Identify which cell holds the provided text, then report its [X, Y] central coordinate. 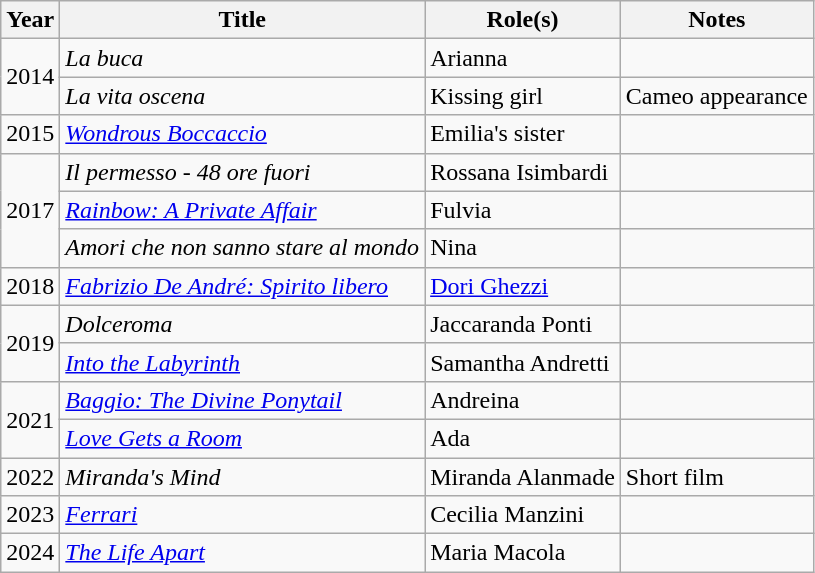
La vita oscena [242, 96]
2023 [30, 515]
2021 [30, 419]
Amori che non sanno stare al mondo [242, 248]
Fulvia [523, 210]
Ferrari [242, 515]
Into the Labyrinth [242, 362]
Notes [716, 20]
Miranda's Mind [242, 477]
2014 [30, 77]
2015 [30, 134]
Love Gets a Room [242, 438]
Year [30, 20]
Miranda Alanmade [523, 477]
Nina [523, 248]
Maria Macola [523, 553]
2017 [30, 210]
2019 [30, 343]
Il permesso - 48 ore fuori [242, 172]
Kissing girl [523, 96]
La buca [242, 58]
Title [242, 20]
Andreina [523, 400]
Baggio: The Divine Ponytail [242, 400]
Role(s) [523, 20]
Emilia's sister [523, 134]
2018 [30, 286]
Samantha Andretti [523, 362]
2022 [30, 477]
The Life Apart [242, 553]
Cecilia Manzini [523, 515]
Short film [716, 477]
Dolceroma [242, 324]
Cameo appearance [716, 96]
Ada [523, 438]
Jaccaranda Ponti [523, 324]
Rossana Isimbardi [523, 172]
Fabrizio De André: Spirito libero [242, 286]
Wondrous Boccaccio [242, 134]
Dori Ghezzi [523, 286]
Rainbow: A Private Affair [242, 210]
Arianna [523, 58]
2024 [30, 553]
